Search for the cell housing the specified text and yield its [x, y] center coordinate. 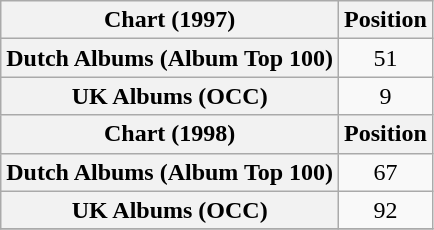
9 [386, 96]
Chart (1998) [170, 134]
67 [386, 172]
Chart (1997) [170, 20]
51 [386, 58]
92 [386, 210]
